Identify which cell holds the provided text, then report its [x, y] central coordinate. 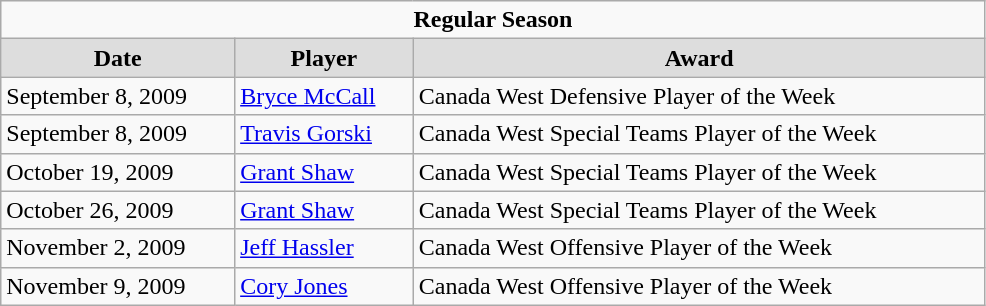
Regular Season [493, 20]
Player [324, 58]
November 9, 2009 [118, 286]
October 19, 2009 [118, 172]
Canada West Defensive Player of the Week [699, 96]
Bryce McCall [324, 96]
November 2, 2009 [118, 248]
Cory Jones [324, 286]
October 26, 2009 [118, 210]
Jeff Hassler [324, 248]
Travis Gorski [324, 134]
Award [699, 58]
Date [118, 58]
